Capture the cell that displays the provided text and extract its [x, y] central coordinate. 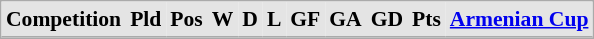
Pts [427, 20]
GD [386, 20]
Pld [146, 20]
W [222, 20]
L [274, 20]
Armenian Cup [519, 20]
Pos [186, 20]
D [250, 20]
GA [346, 20]
GF [306, 20]
Competition [64, 20]
